Determine the (x, y) coordinate at the center of the cell enclosing the given text.  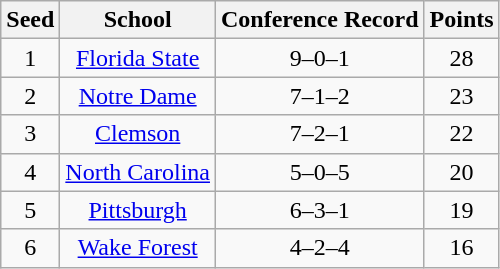
North Carolina (138, 172)
Points (462, 20)
School (138, 20)
Wake Forest (138, 248)
4–2–4 (320, 248)
Clemson (138, 134)
7–2–1 (320, 134)
2 (30, 96)
22 (462, 134)
6 (30, 248)
1 (30, 58)
5–0–5 (320, 172)
5 (30, 210)
3 (30, 134)
Florida State (138, 58)
9–0–1 (320, 58)
20 (462, 172)
Notre Dame (138, 96)
Pittsburgh (138, 210)
23 (462, 96)
28 (462, 58)
19 (462, 210)
7–1–2 (320, 96)
16 (462, 248)
Conference Record (320, 20)
Seed (30, 20)
4 (30, 172)
6–3–1 (320, 210)
